Extract the (x, y) coordinate from the center of the cell holding the provided text.  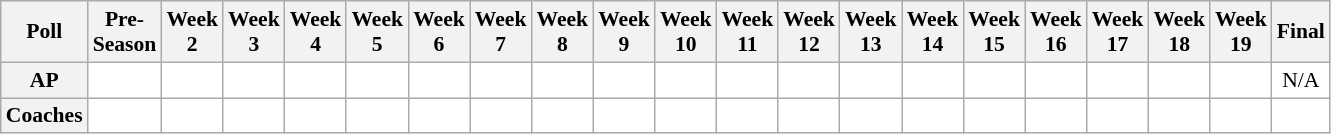
Week12 (809, 32)
Week8 (562, 32)
Week5 (377, 32)
Week13 (871, 32)
Coaches (44, 116)
Week6 (439, 32)
Week4 (316, 32)
Week2 (192, 32)
Week15 (994, 32)
Week16 (1056, 32)
Week11 (748, 32)
Week3 (254, 32)
Week7 (501, 32)
Week14 (933, 32)
AP (44, 80)
Poll (44, 32)
Week9 (624, 32)
Pre-Season (125, 32)
Final (1301, 32)
Week19 (1241, 32)
Week17 (1118, 32)
Week18 (1179, 32)
Week10 (686, 32)
N/A (1301, 80)
